Scan for the cell matching the given text and deliver its (X, Y) coordinate at center. 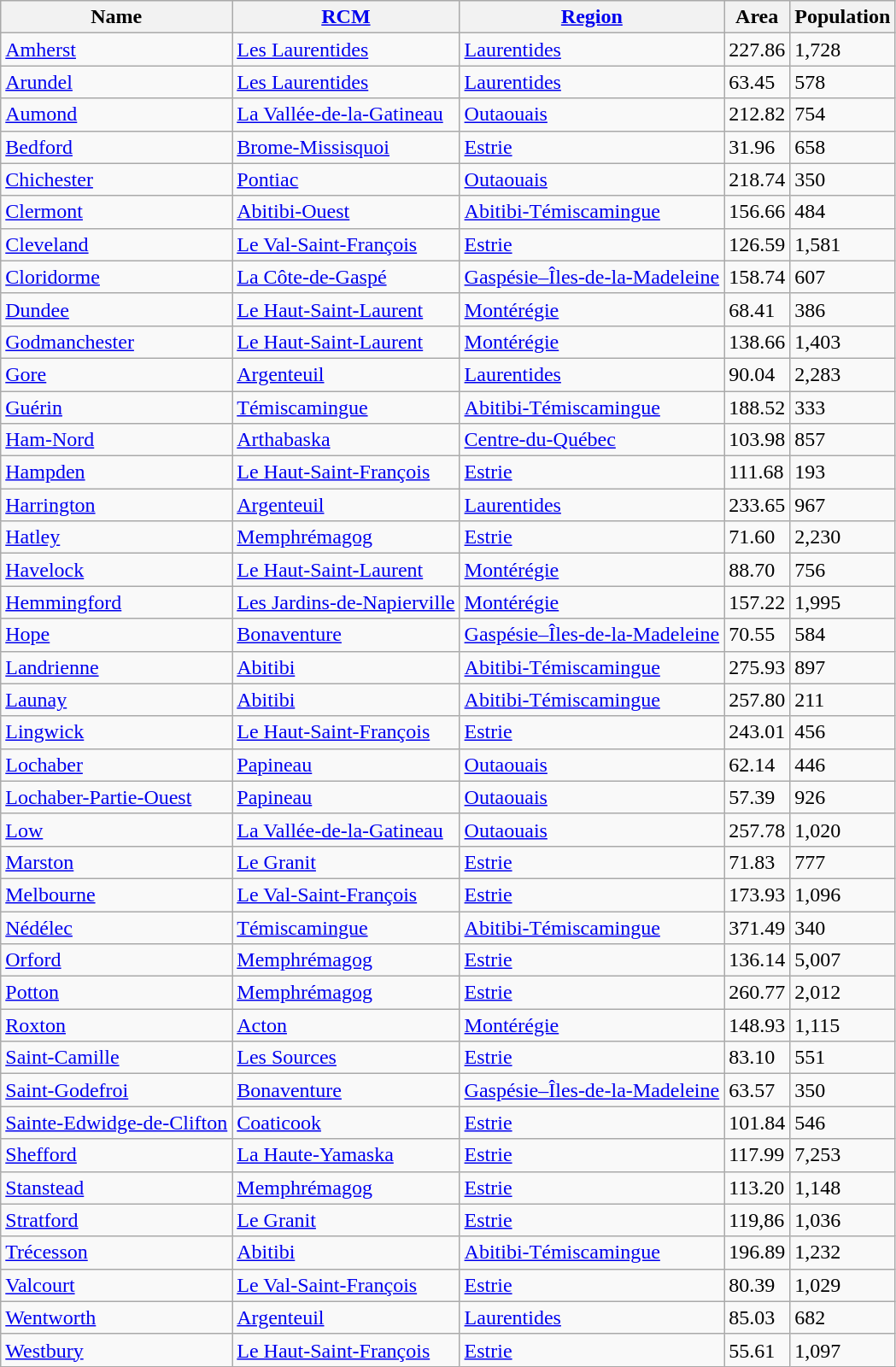
754 (842, 114)
Orford (116, 960)
5,007 (842, 960)
Amherst (116, 50)
103.98 (757, 440)
Hatley (116, 537)
584 (842, 635)
Centre-du-Québec (592, 440)
1,403 (842, 342)
2,283 (842, 374)
2,012 (842, 993)
756 (842, 570)
Hampden (116, 472)
90.04 (757, 374)
484 (842, 212)
62.14 (757, 765)
85.03 (757, 1317)
386 (842, 309)
Pontiac (346, 179)
257.80 (757, 700)
196.89 (757, 1253)
Saint-Godefroi (116, 1090)
Cloridorme (116, 277)
88.70 (757, 570)
Godmanchester (116, 342)
Harrington (116, 505)
Les Jardins-de-Napierville (346, 602)
Shefford (116, 1155)
777 (842, 862)
Melbourne (116, 895)
71.83 (757, 862)
Lochaber-Partie-Ouest (116, 797)
Lochaber (116, 765)
Arthabaska (346, 440)
1,148 (842, 1188)
Havelock (116, 570)
Wentworth (116, 1317)
967 (842, 505)
Clermont (116, 212)
55.61 (757, 1350)
1,097 (842, 1350)
31.96 (757, 147)
Brome-Missisquoi (346, 147)
68.41 (757, 309)
80.39 (757, 1285)
546 (842, 1123)
63.57 (757, 1090)
Saint-Camille (116, 1058)
Guérin (116, 408)
La Haute-Yamaska (346, 1155)
Stratford (116, 1220)
193 (842, 472)
Dundee (116, 309)
Arundel (116, 82)
Trécesson (116, 1253)
Acton (346, 1025)
Launay (116, 700)
212.82 (757, 114)
243.01 (757, 732)
Cleveland (116, 244)
101.84 (757, 1123)
857 (842, 440)
1,096 (842, 895)
446 (842, 765)
Area (757, 17)
Hope (116, 635)
682 (842, 1317)
Stanstead (116, 1188)
275.93 (757, 667)
63.45 (757, 82)
1,036 (842, 1220)
71.60 (757, 537)
157.22 (757, 602)
117.99 (757, 1155)
551 (842, 1058)
578 (842, 82)
233.65 (757, 505)
227.86 (757, 50)
897 (842, 667)
Abitibi-Ouest (346, 212)
Valcourt (116, 1285)
Ham-Nord (116, 440)
Bedford (116, 147)
1,020 (842, 830)
119,86 (757, 1220)
148.93 (757, 1025)
333 (842, 408)
1,995 (842, 602)
70.55 (757, 635)
Roxton (116, 1025)
7,253 (842, 1155)
Coaticook (346, 1123)
260.77 (757, 993)
156.66 (757, 212)
Region (592, 17)
1,115 (842, 1025)
57.39 (757, 797)
Sainte-Edwidge-de-Clifton (116, 1123)
Hemmingford (116, 602)
Low (116, 830)
Aumond (116, 114)
173.93 (757, 895)
658 (842, 147)
Gore (116, 374)
113.20 (757, 1188)
Landrienne (116, 667)
La Côte-de-Gaspé (346, 277)
Potton (116, 993)
83.10 (757, 1058)
926 (842, 797)
126.59 (757, 244)
Les Sources (346, 1058)
138.66 (757, 342)
Lingwick (116, 732)
211 (842, 700)
188.52 (757, 408)
371.49 (757, 927)
257.78 (757, 830)
Chichester (116, 179)
158.74 (757, 277)
2,230 (842, 537)
456 (842, 732)
111.68 (757, 472)
1,232 (842, 1253)
340 (842, 927)
1,728 (842, 50)
218.74 (757, 179)
1,581 (842, 244)
136.14 (757, 960)
607 (842, 277)
Nédélec (116, 927)
Population (842, 17)
RCM (346, 17)
Name (116, 17)
Marston (116, 862)
Westbury (116, 1350)
1,029 (842, 1285)
